Return the (X, Y) coordinate for the center point of the cell that contains the specified text.  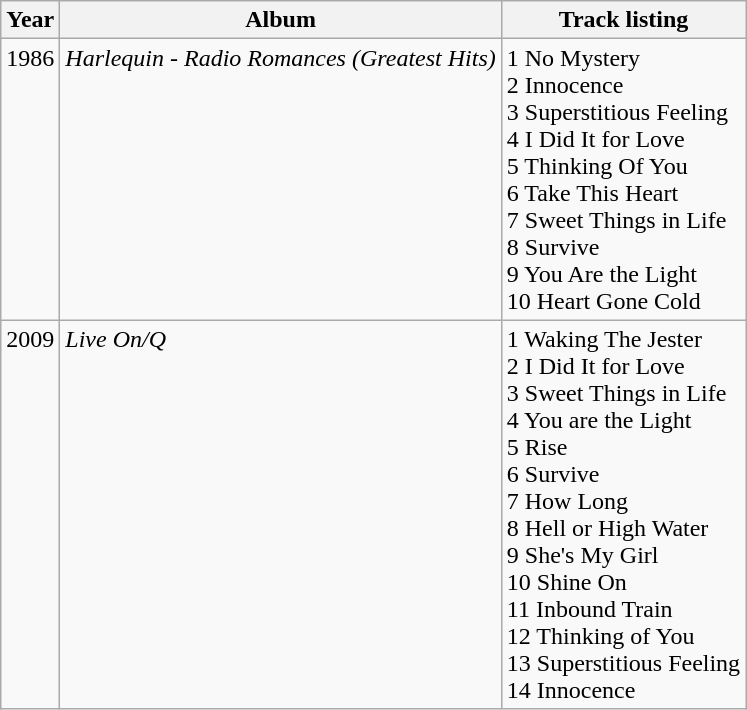
2009 (30, 514)
Album (280, 20)
Harlequin - Radio Romances (Greatest Hits) (280, 180)
Live On/Q (280, 514)
Year (30, 20)
1986 (30, 180)
Track listing (623, 20)
